Detect which cell encompasses the target text, then output its (x, y) center coordinate. 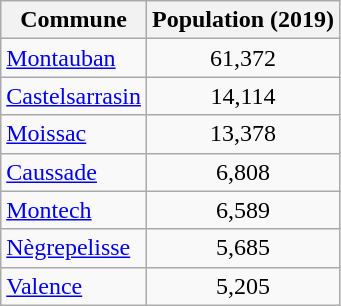
5,685 (242, 248)
5,205 (242, 286)
Moissac (74, 134)
Montauban (74, 58)
6,589 (242, 210)
Castelsarrasin (74, 96)
Commune (74, 20)
Montech (74, 210)
14,114 (242, 96)
Nègrepelisse (74, 248)
Valence (74, 286)
61,372 (242, 58)
Population (2019) (242, 20)
Caussade (74, 172)
13,378 (242, 134)
6,808 (242, 172)
